Output the (x, y) coordinate of the center of the cell containing the given text.  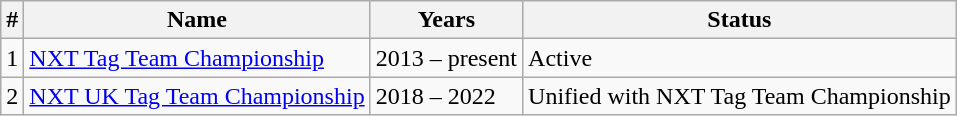
2013 – present (446, 58)
NXT UK Tag Team Championship (197, 96)
Years (446, 20)
1 (12, 58)
Unified with NXT Tag Team Championship (740, 96)
Active (740, 58)
NXT Tag Team Championship (197, 58)
2018 – 2022 (446, 96)
2 (12, 96)
# (12, 20)
Status (740, 20)
Name (197, 20)
